From the cell containing the given text, extract its center point as (X, Y) coordinate. 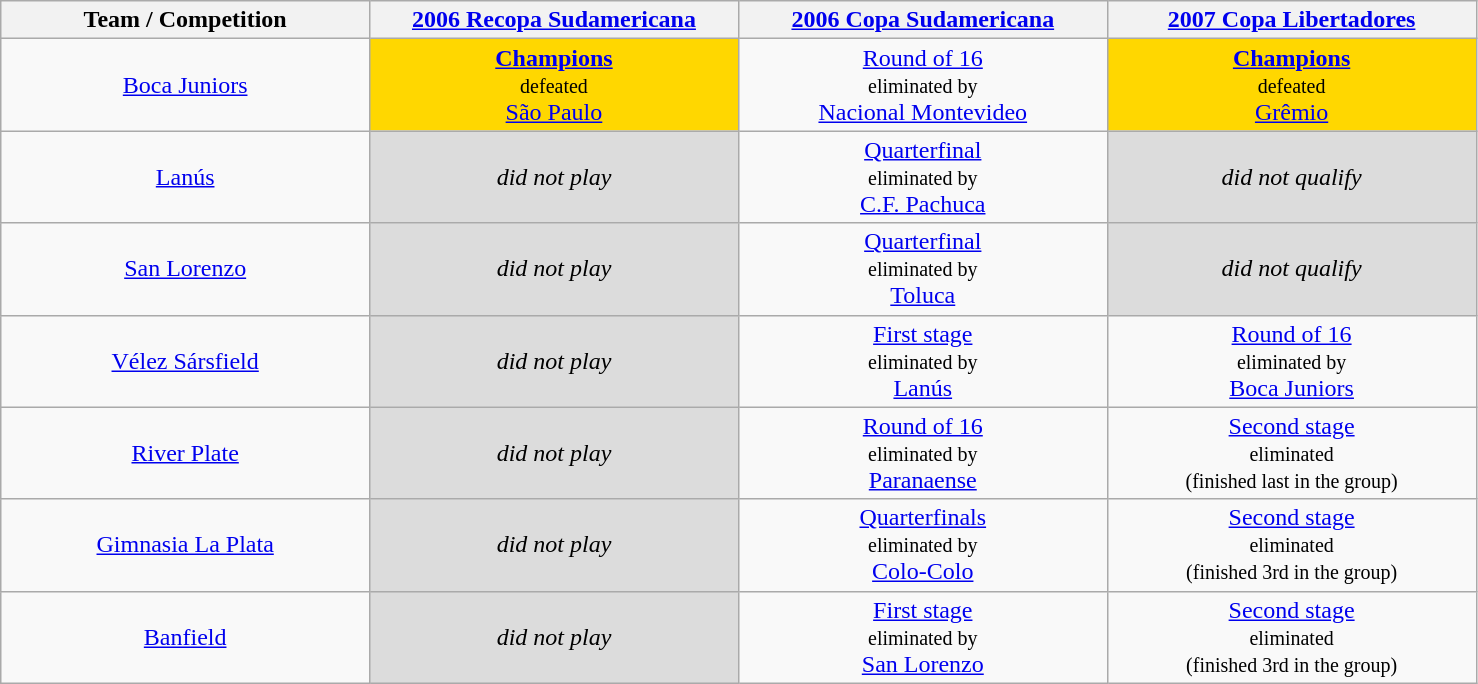
Vélez Sársfield (186, 361)
Quarterfinal eliminated by Toluca (922, 269)
First stage eliminated by Lanús (922, 361)
San Lorenzo (186, 269)
Round of 16 eliminated by Nacional Montevideo (922, 85)
Champions defeated São Paulo (554, 85)
Second stage eliminated(finished last in the group) (1292, 453)
Gimnasia La Plata (186, 545)
2006 Copa Sudamericana (922, 20)
First stage eliminated by San Lorenzo (922, 637)
Boca Juniors (186, 85)
Team / Competition (186, 20)
Round of 16 eliminated by Paranaense (922, 453)
Quarterfinals eliminated by Colo-Colo (922, 545)
2006 Recopa Sudamericana (554, 20)
Round of 16 eliminated by Boca Juniors (1292, 361)
Lanús (186, 177)
Champions defeated Grêmio (1292, 85)
2007 Copa Libertadores (1292, 20)
Banfield (186, 637)
River Plate (186, 453)
Quarterfinal eliminated by C.F. Pachuca (922, 177)
